Locate the cell with the specified text and output its [X, Y] center coordinate. 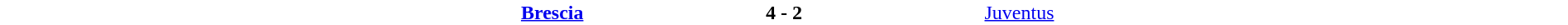
4 - 2 [784, 12]
Brescia [293, 12]
Juventus [1275, 12]
